Provide the [x, y] coordinate of the cell's center where the given text is located.  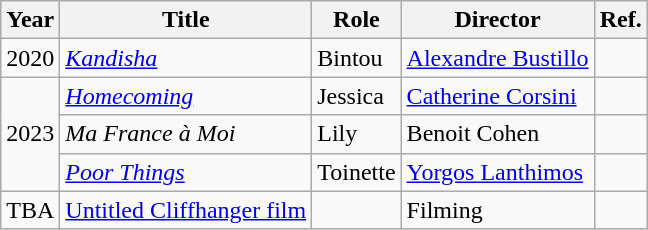
TBA [30, 210]
Alexandre Bustillo [498, 58]
Toinette [356, 172]
Untitled Cliffhanger film [186, 210]
Role [356, 20]
2020 [30, 58]
Poor Things [186, 172]
Bintou [356, 58]
Catherine Corsini [498, 96]
Lily [356, 134]
Benoit Cohen [498, 134]
Kandisha [186, 58]
Year [30, 20]
Ma France à Moi [186, 134]
2023 [30, 134]
Title [186, 20]
Ref. [620, 20]
Filming [498, 210]
Jessica [356, 96]
Yorgos Lanthimos [498, 172]
Homecoming [186, 96]
Director [498, 20]
